Pinpoint the cell where the given text exists, returning its (X, Y) midpoint coordinate. 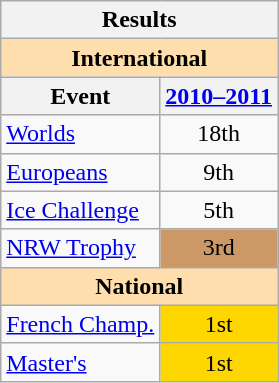
5th (219, 210)
3rd (219, 248)
NRW Trophy (80, 248)
Europeans (80, 172)
Master's (80, 362)
French Champ. (80, 324)
International (140, 58)
Results (140, 20)
National (140, 286)
Event (80, 96)
9th (219, 172)
18th (219, 134)
Worlds (80, 134)
2010–2011 (219, 96)
Ice Challenge (80, 210)
